Output the (x, y) coordinate of the center of the cell containing the given text.  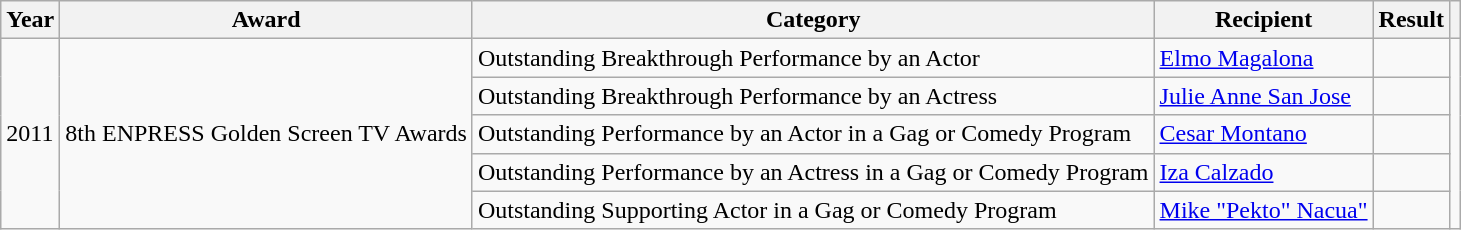
Award (266, 20)
Julie Anne San Jose (1264, 96)
Outstanding Supporting Actor in a Gag or Comedy Program (813, 210)
Outstanding Performance by an Actress in a Gag or Comedy Program (813, 172)
Elmo Magalona (1264, 58)
Outstanding Breakthrough Performance by an Actress (813, 96)
Mike "Pekto" Nacua" (1264, 210)
Cesar Montano (1264, 134)
Outstanding Breakthrough Performance by an Actor (813, 58)
Category (813, 20)
Recipient (1264, 20)
Result (1411, 20)
Outstanding Performance by an Actor in a Gag or Comedy Program (813, 134)
8th ENPRESS Golden Screen TV Awards (266, 134)
Year (30, 20)
Iza Calzado (1264, 172)
2011 (30, 134)
